Locate the cell with the specified text and output its [x, y] center coordinate. 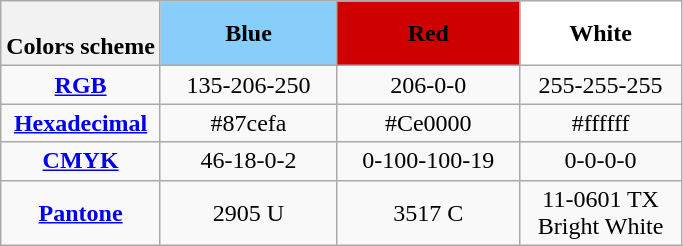
#Ce0000 [429, 123]
206-0-0 [429, 85]
0-0-0-0 [600, 161]
#ffffff [600, 123]
0-100-100-19 [429, 161]
CMYK [81, 161]
RGB [81, 85]
Pantone [81, 212]
Red [429, 34]
11-0601 TX Bright White [600, 212]
Colors scheme [81, 34]
46-18-0-2 [248, 161]
Blue [248, 34]
White [600, 34]
3517 C [429, 212]
2905 U [248, 212]
Hexadecimal [81, 123]
135-206-250 [248, 85]
255-255-255 [600, 85]
#87cefa [248, 123]
